From the cell containing the given text, extract its center point as [x, y] coordinate. 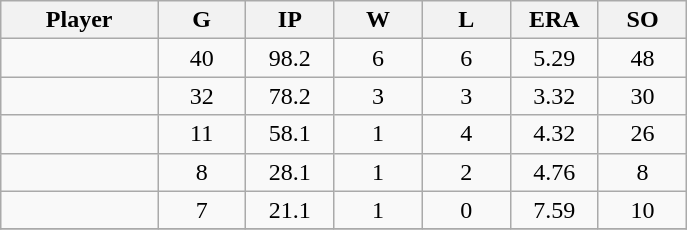
2 [466, 172]
0 [466, 210]
98.2 [290, 58]
32 [202, 96]
SO [642, 20]
ERA [554, 20]
10 [642, 210]
3.32 [554, 96]
4 [466, 134]
L [466, 20]
11 [202, 134]
28.1 [290, 172]
26 [642, 134]
IP [290, 20]
W [378, 20]
48 [642, 58]
78.2 [290, 96]
4.76 [554, 172]
Player [80, 20]
58.1 [290, 134]
7 [202, 210]
5.29 [554, 58]
7.59 [554, 210]
30 [642, 96]
21.1 [290, 210]
40 [202, 58]
4.32 [554, 134]
G [202, 20]
